Determine the (x, y) coordinate at the center of the cell enclosing the given text.  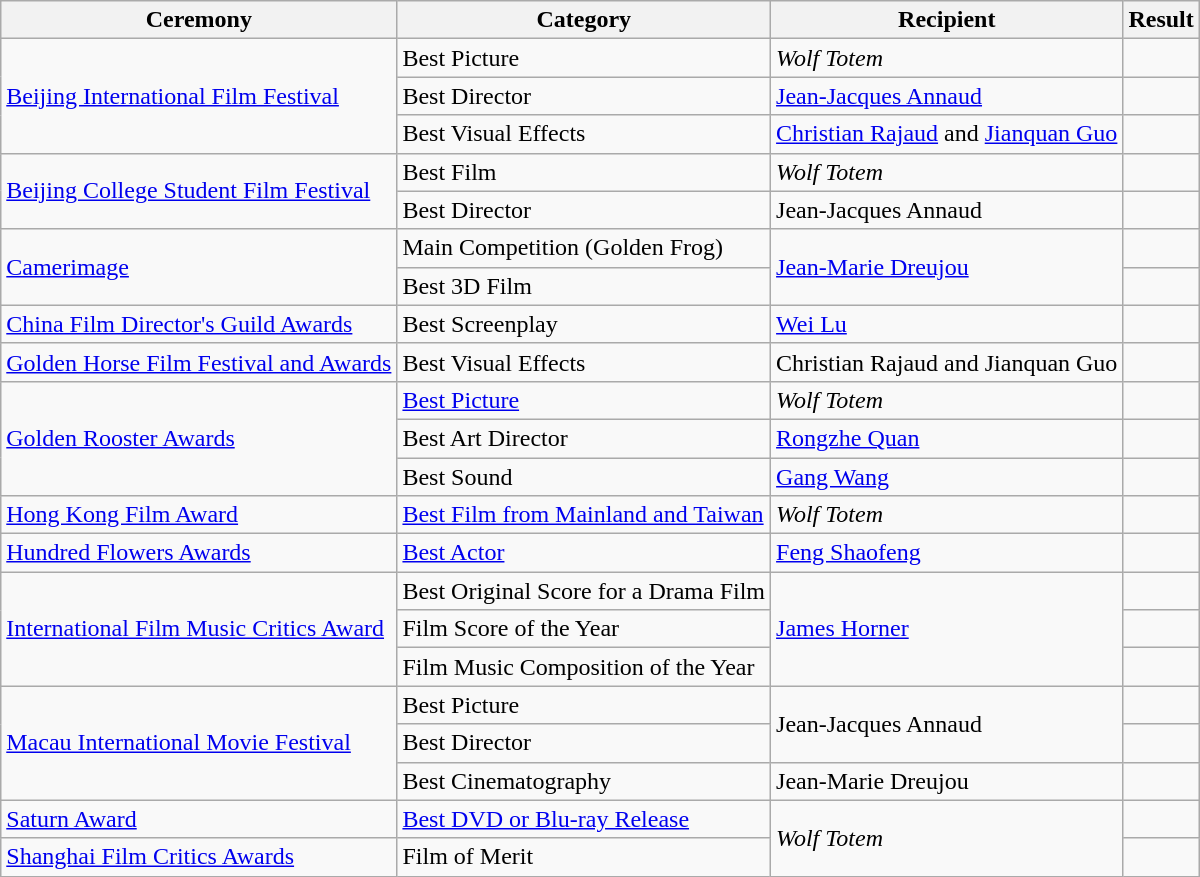
Saturn Award (199, 819)
International Film Music Critics Award (199, 629)
Ceremony (199, 20)
Main Competition (Golden Frog) (584, 248)
Wei Lu (947, 324)
Beijing College Student Film Festival (199, 191)
Film Score of the Year (584, 629)
Golden Rooster Awards (199, 438)
Film of Merit (584, 857)
Hong Kong Film Award (199, 515)
Best Sound (584, 477)
Best Actor (584, 553)
Recipient (947, 20)
Best Screenplay (584, 324)
Best Original Score for a Drama Film (584, 591)
Rongzhe Quan (947, 438)
Macau International Movie Festival (199, 743)
Best Cinematography (584, 781)
Hundred Flowers Awards (199, 553)
James Horner (947, 629)
Category (584, 20)
Best Art Director (584, 438)
Camerimage (199, 267)
Film Music Composition of the Year (584, 667)
Shanghai Film Critics Awards (199, 857)
Result (1161, 20)
Feng Shaofeng (947, 553)
Golden Horse Film Festival and Awards (199, 362)
Best Film from Mainland and Taiwan (584, 515)
Beijing International Film Festival (199, 96)
Gang Wang (947, 477)
China Film Director's Guild Awards (199, 324)
Best Film (584, 172)
Best DVD or Blu-ray Release (584, 819)
Best 3D Film (584, 286)
